Detect which cell encompasses the target text, then output its (x, y) center coordinate. 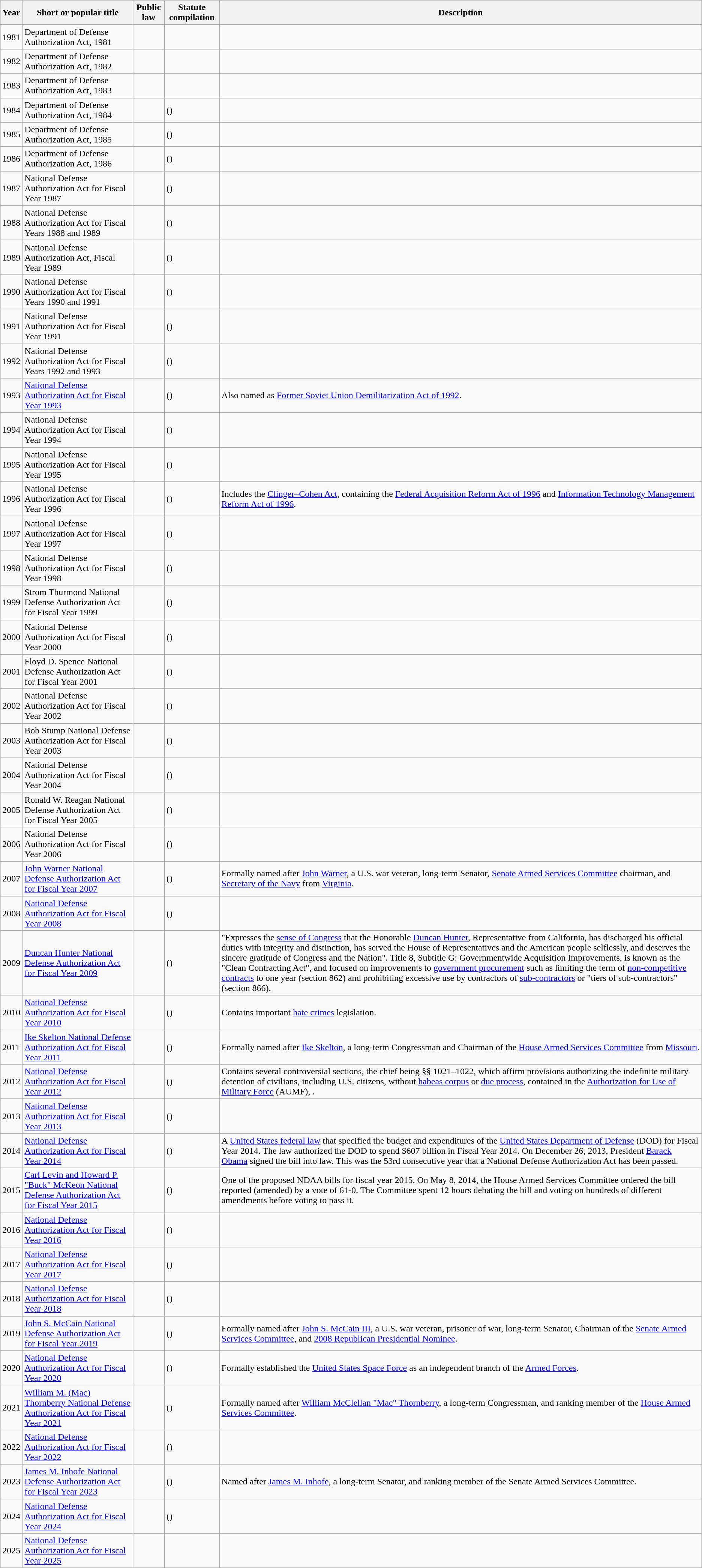
Ike Skelton National Defense Authorization Act for Fiscal Year 2011 (78, 1047)
2022 (11, 1447)
Also named as Former Soviet Union Demilitarization Act of 1992. (460, 396)
1998 (11, 568)
William M. (Mac) Thornberry National Defense Authorization Act for Fiscal Year 2021 (78, 1408)
Department of Defense Authorization Act, 1986 (78, 159)
2010 (11, 1013)
2025 (11, 1551)
1999 (11, 603)
1989 (11, 257)
John Warner National Defense Authorization Act for Fiscal Year 2007 (78, 878)
1990 (11, 292)
2020 (11, 1368)
Strom Thurmond National Defense Authorization Act for Fiscal Year 1999 (78, 603)
1991 (11, 326)
Public law (148, 13)
Description (460, 13)
Carl Levin and Howard P. "Buck" McKeon National Defense Authorization Act for Fiscal Year 2015 (78, 1190)
1981 (11, 37)
2003 (11, 741)
National Defense Authorization Act for Fiscal Years 1992 and 1993 (78, 361)
1997 (11, 534)
2006 (11, 844)
Short or popular title (78, 13)
Year (11, 13)
National Defense Authorization Act for Fiscal Year 1994 (78, 430)
Contains important hate crimes legislation. (460, 1013)
2023 (11, 1481)
Formally named after Ike Skelton, a long-term Congressman and Chairman of the House Armed Services Committee from Missouri. (460, 1047)
Department of Defense Authorization Act, 1984 (78, 110)
National Defense Authorization Act for Fiscal Year 2004 (78, 775)
National Defense Authorization Act for Fiscal Year 1995 (78, 465)
1987 (11, 188)
Duncan Hunter National Defense Authorization Act for Fiscal Year 2009 (78, 963)
2018 (11, 1299)
National Defense Authorization Act for Fiscal Year 2024 (78, 1516)
Department of Defense Authorization Act, 1981 (78, 37)
1995 (11, 465)
2013 (11, 1116)
National Defense Authorization Act for Fiscal Year 2013 (78, 1116)
National Defense Authorization Act for Fiscal Year 2017 (78, 1264)
1983 (11, 85)
National Defense Authorization Act for Fiscal Year 1997 (78, 534)
Statute compilation (192, 13)
National Defense Authorization Act for Fiscal Year 2025 (78, 1551)
National Defense Authorization Act for Fiscal Year 2020 (78, 1368)
1988 (11, 223)
2004 (11, 775)
National Defense Authorization Act for Fiscal Year 2010 (78, 1013)
Named after James M. Inhofe, a long-term Senator, and ranking member of the Senate Armed Services Committee. (460, 1481)
Formally established the United States Space Force as an independent branch of the Armed Forces. (460, 1368)
National Defense Authorization Act for Fiscal Year 2014 (78, 1151)
National Defense Authorization Act for Fiscal Year 1987 (78, 188)
1993 (11, 396)
Department of Defense Authorization Act, 1985 (78, 134)
John S. McCain National Defense Authorization Act for Fiscal Year 2019 (78, 1333)
Includes the Clinger–Cohen Act, containing the Federal Acquisition Reform Act of 1996 and Information Technology Management Reform Act of 1996. (460, 499)
2007 (11, 878)
2000 (11, 637)
1994 (11, 430)
2021 (11, 1408)
2014 (11, 1151)
National Defense Authorization Act for Fiscal Year 2006 (78, 844)
2005 (11, 809)
1982 (11, 61)
National Defense Authorization Act for Fiscal Year 1993 (78, 396)
1992 (11, 361)
National Defense Authorization Act for Fiscal Year 1996 (78, 499)
Ronald W. Reagan National Defense Authorization Act for Fiscal Year 2005 (78, 809)
1996 (11, 499)
National Defense Authorization Act for Fiscal Years 1990 and 1991 (78, 292)
2024 (11, 1516)
National Defense Authorization Act for Fiscal Year 2018 (78, 1299)
National Defense Authorization Act for Fiscal Year 2000 (78, 637)
2008 (11, 913)
Bob Stump National Defense Authorization Act for Fiscal Year 2003 (78, 741)
National Defense Authorization Act for Fiscal Year 1991 (78, 326)
Department of Defense Authorization Act, 1983 (78, 85)
National Defense Authorization Act for Fiscal Year 2022 (78, 1447)
2015 (11, 1190)
National Defense Authorization Act for Fiscal Years 1988 and 1989 (78, 223)
2019 (11, 1333)
2009 (11, 963)
1986 (11, 159)
2011 (11, 1047)
Formally named after William McClellan "Mac" Thornberry, a long-term Congressman, and ranking member of the House Armed Services Committee. (460, 1408)
Department of Defense Authorization Act, 1982 (78, 61)
Floyd D. Spence National Defense Authorization Act for Fiscal Year 2001 (78, 672)
National Defense Authorization Act for Fiscal Year 2016 (78, 1230)
National Defense Authorization Act for Fiscal Year 1998 (78, 568)
1984 (11, 110)
2016 (11, 1230)
James M. Inhofe National Defense Authorization Act for Fiscal Year 2023 (78, 1481)
2012 (11, 1082)
National Defense Authorization Act for Fiscal Year 2002 (78, 706)
National Defense Authorization Act for Fiscal Year 2012 (78, 1082)
2017 (11, 1264)
National Defense Authorization Act, Fiscal Year 1989 (78, 257)
1985 (11, 134)
2002 (11, 706)
National Defense Authorization Act for Fiscal Year 2008 (78, 913)
2001 (11, 672)
